Output the [X, Y] coordinate of the center of the cell containing the given text.  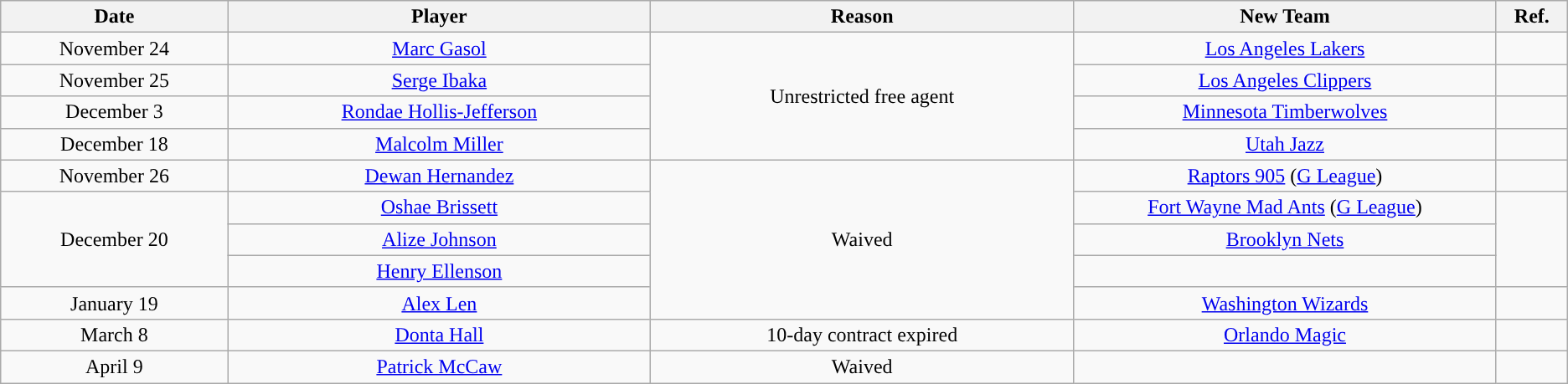
Henry Ellenson [439, 271]
Los Angeles Clippers [1285, 80]
Orlando Magic [1285, 335]
New Team [1285, 17]
Raptors 905 (G League) [1285, 176]
Malcolm Miller [439, 144]
Los Angeles Lakers [1285, 49]
Donta Hall [439, 335]
November 25 [114, 80]
Washington Wizards [1285, 303]
Brooklyn Nets [1285, 239]
Date [114, 17]
Player [439, 17]
Ref. [1531, 17]
10-day contract expired [863, 335]
December 20 [114, 239]
December 18 [114, 144]
December 3 [114, 112]
Oshae Brissett [439, 207]
March 8 [114, 335]
Rondae Hollis-Jefferson [439, 112]
Reason [863, 17]
Serge Ibaka [439, 80]
Fort Wayne Mad Ants (G League) [1285, 207]
Minnesota Timberwolves [1285, 112]
Marc Gasol [439, 49]
Dewan Hernandez [439, 176]
Alex Len [439, 303]
January 19 [114, 303]
Utah Jazz [1285, 144]
Patrick McCaw [439, 366]
November 26 [114, 176]
Alize Johnson [439, 239]
November 24 [114, 49]
April 9 [114, 366]
Unrestricted free agent [863, 96]
